From the cell containing the given text, extract its center point as (X, Y) coordinate. 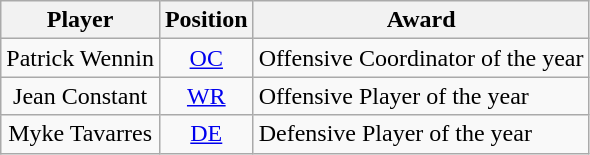
Offensive Player of the year (421, 96)
Jean Constant (80, 96)
Position (206, 20)
Player (80, 20)
Patrick Wennin (80, 58)
Award (421, 20)
Offensive Coordinator of the year (421, 58)
Defensive Player of the year (421, 134)
Myke Tavarres (80, 134)
DE (206, 134)
OC (206, 58)
WR (206, 96)
